Pinpoint the cell where the given text exists, returning its [x, y] midpoint coordinate. 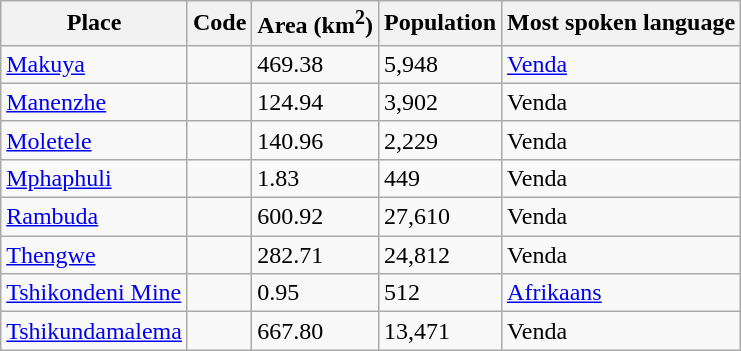
2,229 [440, 140]
5,948 [440, 64]
Area (km2) [316, 24]
667.80 [316, 331]
Code [219, 24]
Tshikondeni Mine [94, 293]
449 [440, 178]
Place [94, 24]
Population [440, 24]
Afrikaans [622, 293]
282.71 [316, 255]
Mphaphuli [94, 178]
0.95 [316, 293]
Most spoken language [622, 24]
1.83 [316, 178]
512 [440, 293]
140.96 [316, 140]
24,812 [440, 255]
27,610 [440, 217]
Moletele [94, 140]
Rambuda [94, 217]
Tshikundamalema [94, 331]
Manenzhe [94, 102]
Makuya [94, 64]
600.92 [316, 217]
3,902 [440, 102]
13,471 [440, 331]
469.38 [316, 64]
124.94 [316, 102]
Thengwe [94, 255]
